Determine the (x, y) coordinate at the center of the cell enclosing the given text.  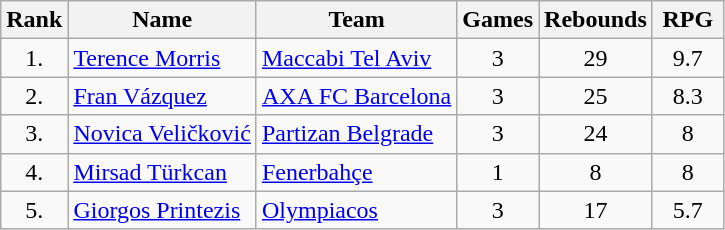
3. (34, 134)
8.3 (688, 96)
Fenerbahçe (356, 172)
Name (162, 20)
1 (498, 172)
Partizan Belgrade (356, 134)
29 (596, 58)
Team (356, 20)
1. (34, 58)
24 (596, 134)
9.7 (688, 58)
25 (596, 96)
5. (34, 210)
2. (34, 96)
Novica Veličković (162, 134)
Fran Vázquez (162, 96)
Terence Morris (162, 58)
4. (34, 172)
Rebounds (596, 20)
Rank (34, 20)
Giorgos Printezis (162, 210)
Games (498, 20)
5.7 (688, 210)
Mirsad Türkcan (162, 172)
Olympiacos (356, 210)
17 (596, 210)
Maccabi Tel Aviv (356, 58)
AXA FC Barcelona (356, 96)
RPG (688, 20)
